From the cell containing the given text, extract its center point as (X, Y) coordinate. 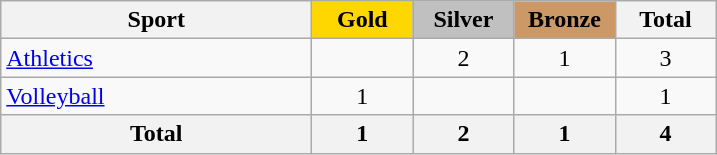
3 (666, 58)
Gold (362, 20)
Athletics (156, 58)
Silver (464, 20)
Bronze (564, 20)
4 (666, 134)
Sport (156, 20)
Volleyball (156, 96)
